Capture the cell that displays the provided text and extract its [x, y] central coordinate. 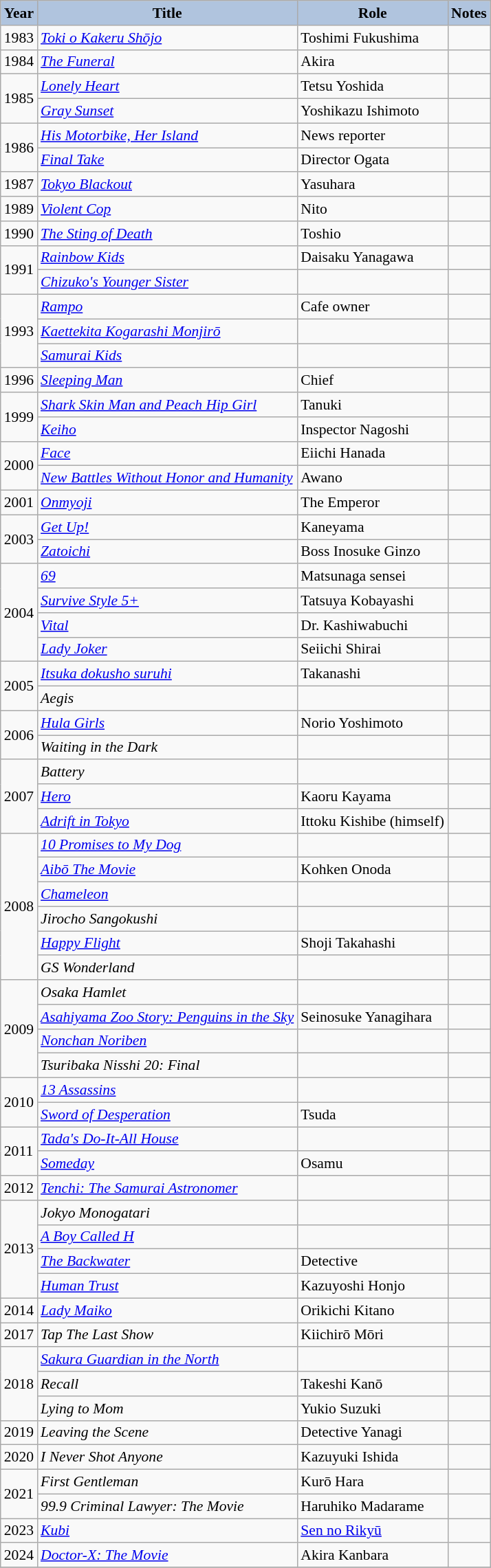
Zatoichi [167, 552]
Adrift in Tokyo [167, 821]
Tada's Do-It-All House [167, 1139]
The Backwater [167, 1262]
Tap The Last Show [167, 1335]
1984 [19, 62]
Toshimi Fukushima [373, 38]
Tokyo Blackout [167, 185]
Samurai Kids [167, 356]
Hero [167, 796]
2004 [19, 613]
Lonely Heart [167, 87]
Shoji Takahashi [373, 943]
2014 [19, 1310]
Face [167, 453]
Lady Joker [167, 649]
Hula Girls [167, 723]
1985 [19, 99]
The Sting of Death [167, 234]
His Motorbike, Her Island [167, 135]
2023 [19, 1531]
Osaka Hamlet [167, 992]
Rainbow Kids [167, 258]
2003 [19, 539]
Kazuyoshi Honjo [373, 1286]
Year [19, 13]
Tsuribaka Nisshi 20: Final [167, 1066]
Kaneyama [373, 527]
1991 [19, 269]
2012 [19, 1188]
Kaettekita Kogarashi Monjirō [167, 331]
2019 [19, 1433]
Kazuyuki Ishida [373, 1457]
Toki o Kakeru Shōjo [167, 38]
Kohken Onoda [373, 870]
Jirocho Sangokushi [167, 919]
Kiichirō Mōri [373, 1335]
Sen no Rikyū [373, 1531]
1990 [19, 234]
Role [373, 13]
Director Ogata [373, 160]
Tenchi: The Samurai Astronomer [167, 1188]
2010 [19, 1102]
Doctor-X: The Movie [167, 1556]
Get Up! [167, 527]
First Gentleman [167, 1482]
Dr. Kashiwabuchi [373, 625]
Violent Cop [167, 209]
13 Assassins [167, 1090]
Notes [469, 13]
Itsuka dokusho suruhi [167, 674]
Human Trust [167, 1286]
Seinosuke Yanagihara [373, 1017]
2020 [19, 1457]
Aibō The Movie [167, 870]
Seiichi Shirai [373, 649]
Shark Skin Man and Peach Hip Girl [167, 405]
Akira Kanbara [373, 1556]
1989 [19, 209]
2007 [19, 797]
Keiho [167, 429]
Detective [373, 1262]
Leaving the Scene [167, 1433]
Matsunaga sensei [373, 576]
Inspector Nagoshi [373, 429]
2024 [19, 1556]
1996 [19, 381]
Asahiyama Zoo Story: Penguins in the Sky [167, 1017]
The Funeral [167, 62]
Gray Sunset [167, 111]
A Boy Called H [167, 1237]
Recall [167, 1384]
Boss Inosuke Ginzo [373, 552]
Eiichi Hanada [373, 453]
1993 [19, 331]
Sleeping Man [167, 381]
2008 [19, 906]
1986 [19, 147]
Tetsu Yoshida [373, 87]
2005 [19, 686]
Battery [167, 772]
Aegis [167, 699]
Nito [373, 209]
Chief [373, 381]
2001 [19, 503]
Chameleon [167, 895]
1987 [19, 185]
10 Promises to My Dog [167, 845]
2006 [19, 735]
Detective Yanagi [373, 1433]
The Emperor [373, 503]
Onmyoji [167, 503]
GS Wonderland [167, 968]
Kubi [167, 1531]
News reporter [373, 135]
Tsuda [373, 1115]
Cafe owner [373, 307]
1999 [19, 416]
99.9 Criminal Lawyer: The Movie [167, 1506]
Rampo [167, 307]
Sword of Desperation [167, 1115]
69 [167, 576]
I Never Shot Anyone [167, 1457]
2017 [19, 1335]
Lying to Mom [167, 1409]
Title [167, 13]
Norio Yoshimoto [373, 723]
2013 [19, 1249]
Happy Flight [167, 943]
Survive Style 5+ [167, 601]
Toshio [373, 234]
Osamu [373, 1164]
Lady Maiko [167, 1310]
Vital [167, 625]
2021 [19, 1494]
Kurō Hara [373, 1482]
Someday [167, 1164]
Final Take [167, 160]
Takanashi [373, 674]
1983 [19, 38]
Nonchan Noriben [167, 1041]
Chizuko's Younger Sister [167, 282]
Awano [373, 478]
Yasuhara [373, 185]
2011 [19, 1152]
New Battles Without Honor and Humanity [167, 478]
2009 [19, 1029]
Waiting in the Dark [167, 748]
Tanuki [373, 405]
Daisaku Yanagawa [373, 258]
Ittoku Kishibe (himself) [373, 821]
Sakura Guardian in the North [167, 1360]
Akira [373, 62]
Jokyo Monogatari [167, 1213]
Orikichi Kitano [373, 1310]
Yoshikazu Ishimoto [373, 111]
Takeshi Kanō [373, 1384]
2018 [19, 1384]
Yukio Suzuki [373, 1409]
Kaoru Kayama [373, 796]
2000 [19, 466]
Haruhiko Madarame [373, 1506]
Tatsuya Kobayashi [373, 601]
